Provide the (X, Y) coordinate of the cell's center where the given text is located.  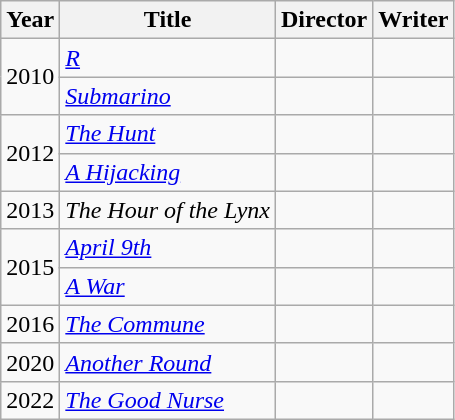
April 9th (168, 248)
2016 (30, 324)
2012 (30, 153)
The Commune (168, 324)
2020 (30, 362)
A War (168, 286)
Title (168, 20)
2022 (30, 400)
R (168, 58)
Writer (414, 20)
The Hunt (168, 134)
Director (324, 20)
Submarino (168, 96)
The Hour of the Lynx (168, 210)
Year (30, 20)
Another Round (168, 362)
The Good Nurse (168, 400)
2010 (30, 77)
A Hijacking (168, 172)
2015 (30, 267)
2013 (30, 210)
